Detect which cell encompasses the target text, then output its [X, Y] center coordinate. 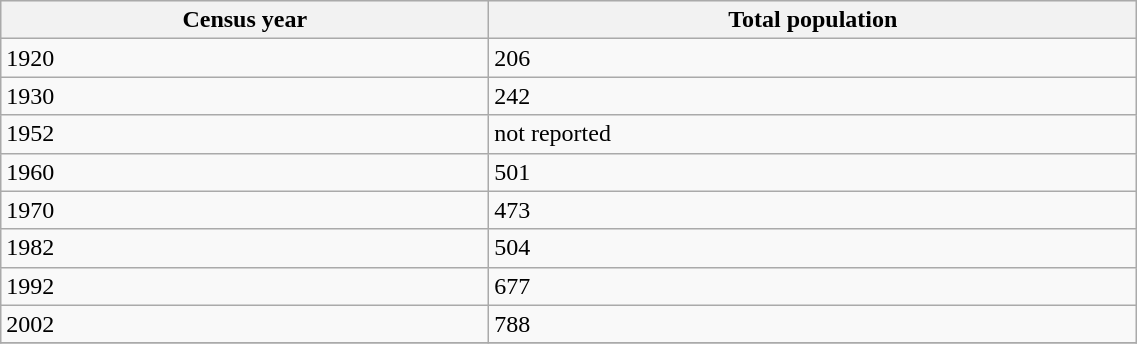
206 [813, 58]
not reported [813, 134]
473 [813, 210]
1930 [245, 96]
242 [813, 96]
788 [813, 324]
1982 [245, 248]
Census year [245, 20]
677 [813, 286]
504 [813, 248]
1970 [245, 210]
1920 [245, 58]
1952 [245, 134]
2002 [245, 324]
1960 [245, 172]
501 [813, 172]
1992 [245, 286]
Total population [813, 20]
